From the cell containing the given text, extract its center point as [X, Y] coordinate. 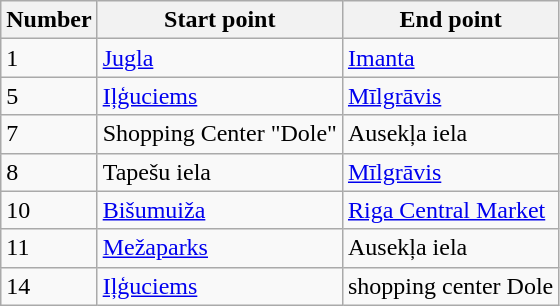
8 [49, 172]
5 [49, 96]
Bišumuiža [220, 210]
14 [49, 286]
Jugla [220, 58]
7 [49, 134]
Shopping Center "Dole" [220, 134]
Imanta [450, 58]
shopping center Dole [450, 286]
Number [49, 20]
1 [49, 58]
Mežaparks [220, 248]
11 [49, 248]
Start point [220, 20]
End point [450, 20]
Riga Central Market [450, 210]
Tapešu iela [220, 172]
10 [49, 210]
